Detect which cell encompasses the target text, then output its [x, y] center coordinate. 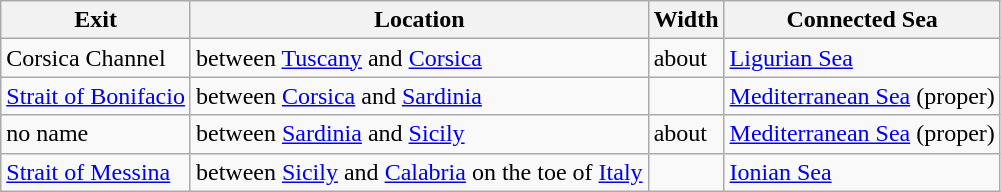
Exit [96, 20]
between Sardinia and Sicily [419, 134]
Connected Sea [862, 20]
Ionian Sea [862, 172]
no name [96, 134]
between Sicily and Calabria on the toe of Italy [419, 172]
Location [419, 20]
between Tuscany and Corsica [419, 58]
Width [686, 20]
Corsica Channel [96, 58]
Strait of Messina [96, 172]
Strait of Bonifacio [96, 96]
Ligurian Sea [862, 58]
between Corsica and Sardinia [419, 96]
